Search for the cell housing the specified text and yield its (X, Y) center coordinate. 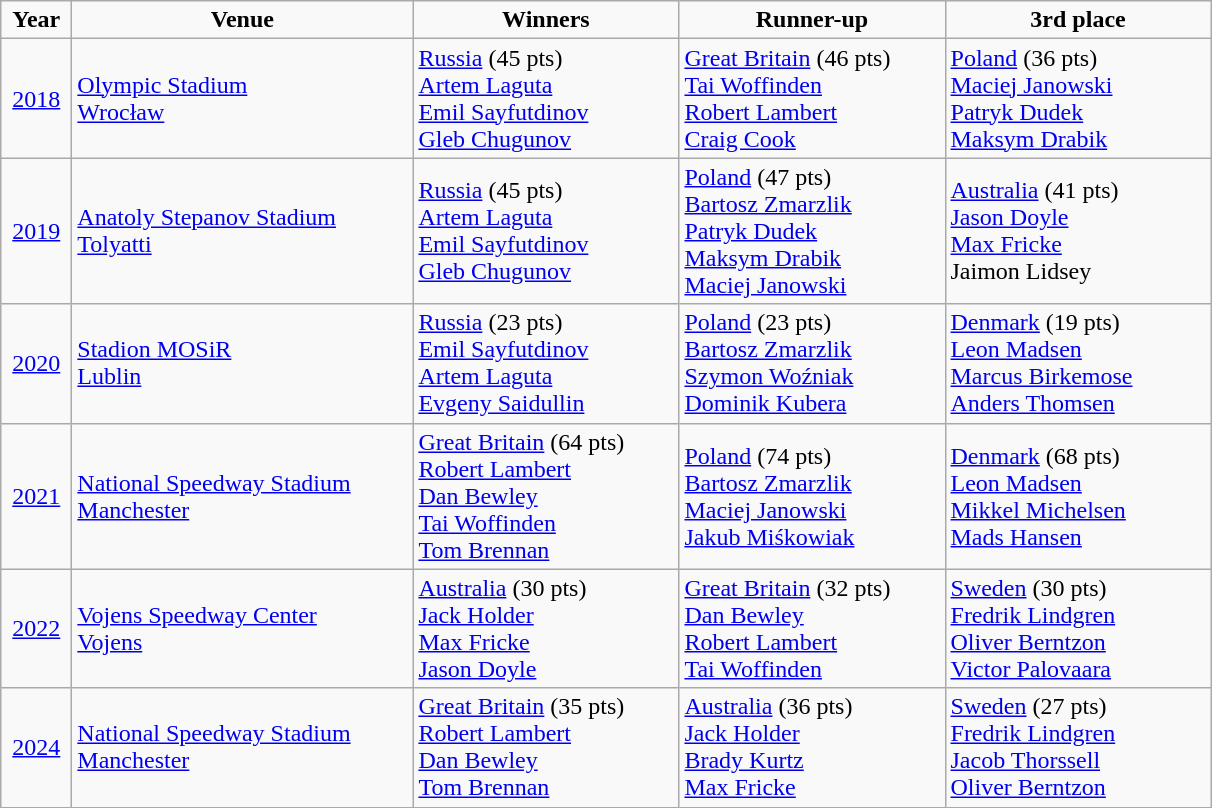
2018 (36, 98)
Poland (23 pts)Bartosz ZmarzlikSzymon WoźniakDominik Kubera (812, 364)
Australia (36 pts)Jack HolderBrady KurtzMax Fricke (812, 748)
Runner-up (812, 20)
Great Britain (64 pts)Robert LambertDan BewleyTai WoffindenTom Brennan (546, 496)
Poland (47 pts)Bartosz ZmarzlikPatryk DudekMaksym DrabikMaciej Janowski (812, 231)
Denmark (68 pts)Leon MadsenMikkel MichelsenMads Hansen (1078, 496)
Venue (242, 20)
Great Britain (35 pts)Robert LambertDan BewleyTom Brennan (546, 748)
Great Britain (32 pts)Dan BewleyRobert LambertTai Woffinden (812, 628)
Sweden (30 pts)Fredrik LindgrenOliver BerntzonVictor Palovaara (1078, 628)
Olympic StadiumWrocław (242, 98)
Sweden (27 pts)Fredrik LindgrenJacob ThorssellOliver Berntzon (1078, 748)
2022 (36, 628)
Great Britain (46 pts)Tai WoffindenRobert LambertCraig Cook (812, 98)
Anatoly Stepanov StadiumTolyatti (242, 231)
Denmark (19 pts)Leon MadsenMarcus BirkemoseAnders Thomsen (1078, 364)
2021 (36, 496)
Poland (36 pts)Maciej JanowskiPatryk DudekMaksym Drabik (1078, 98)
Russia (23 pts)Emil SayfutdinovArtem LagutaEvgeny Saidullin (546, 364)
2024 (36, 748)
Australia (30 pts)Jack HolderMax FrickeJason Doyle (546, 628)
Australia (41 pts)Jason DoyleMax FrickeJaimon Lidsey (1078, 231)
Poland (74 pts)Bartosz ZmarzlikMaciej JanowskiJakub Miśkowiak (812, 496)
2019 (36, 231)
Year (36, 20)
Vojens Speedway CenterVojens (242, 628)
2020 (36, 364)
Winners (546, 20)
Stadion MOSiRLublin (242, 364)
3rd place (1078, 20)
